For the text-containing cell, return its midpoint in [X, Y] coordinate format. 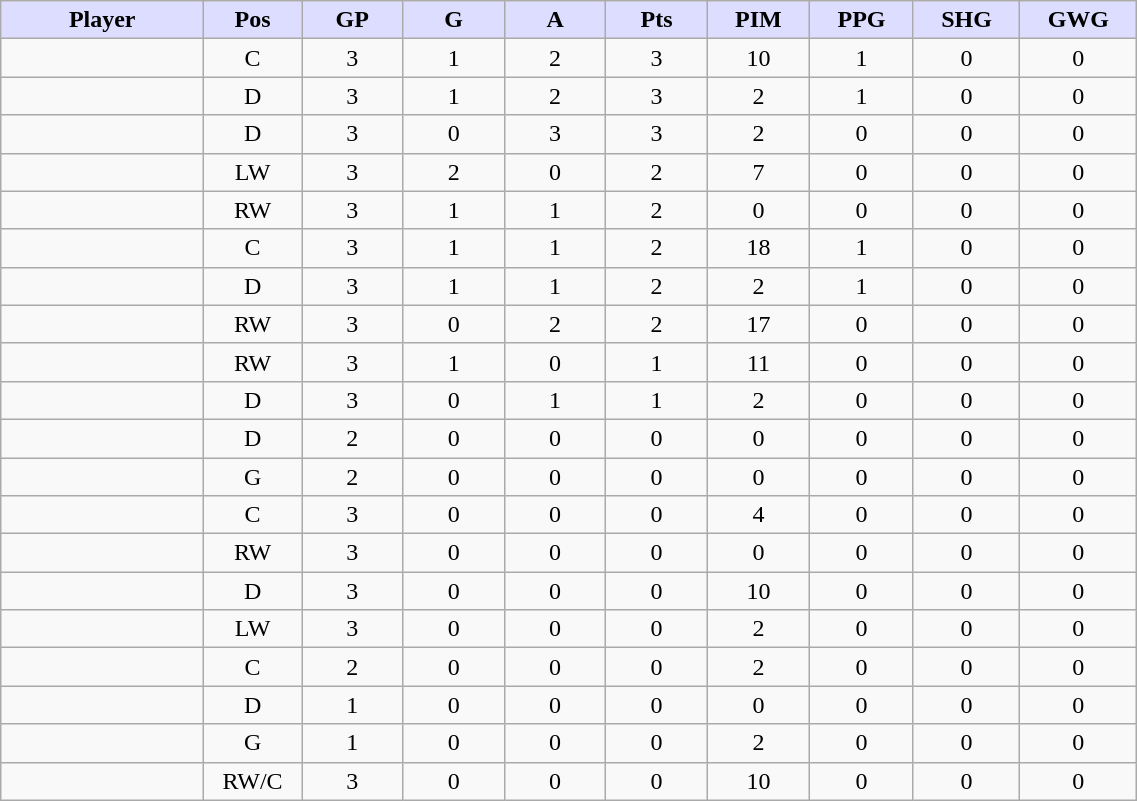
PIM [758, 20]
11 [758, 362]
PPG [862, 20]
A [554, 20]
17 [758, 324]
Pts [656, 20]
GWG [1078, 20]
Pos [253, 20]
7 [758, 172]
18 [758, 248]
RW/C [253, 781]
SHG [966, 20]
GP [352, 20]
4 [758, 515]
Player [102, 20]
